From the cell containing the given text, extract its center point as (x, y) coordinate. 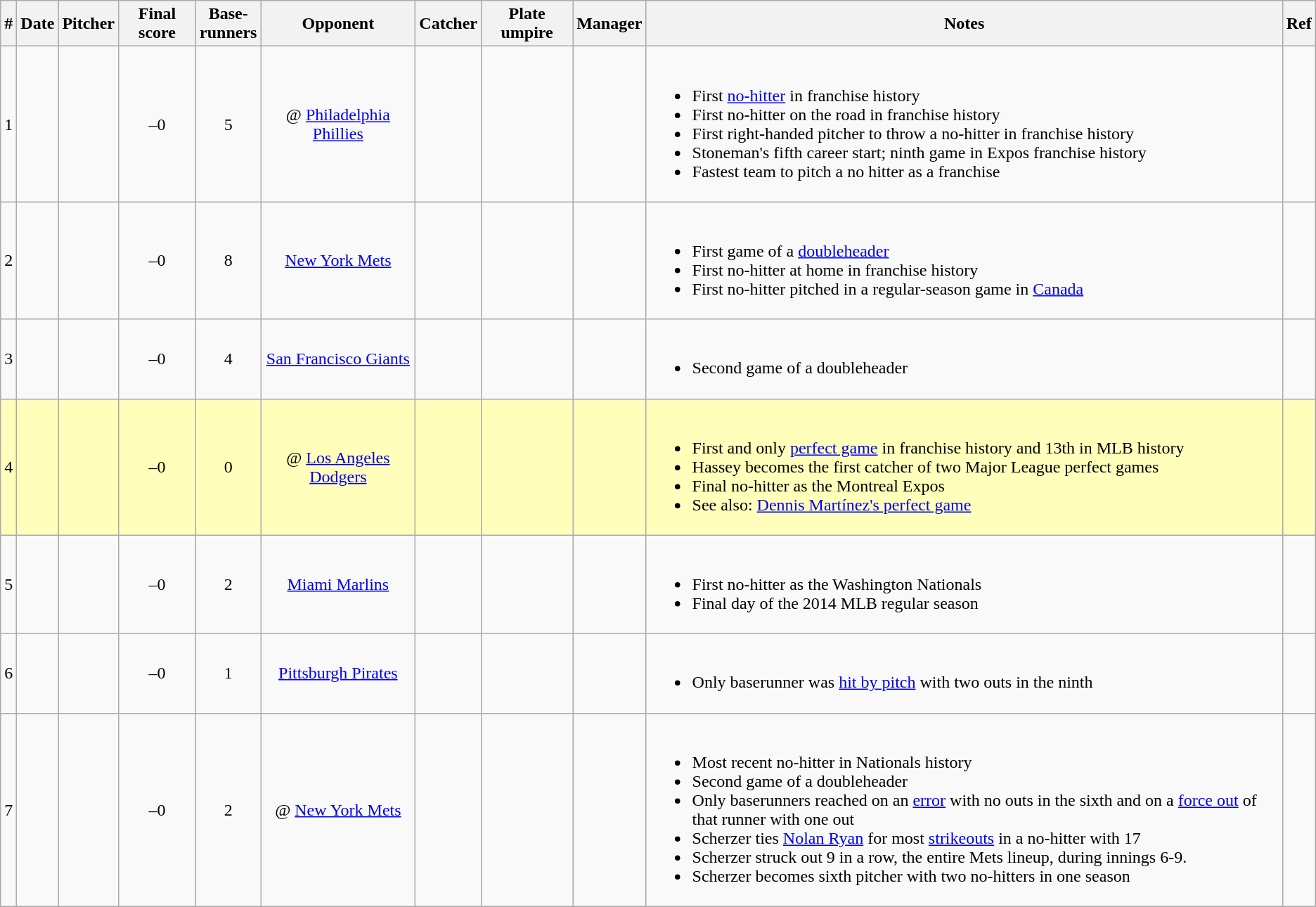
Ref (1299, 24)
3 (8, 359)
8 (228, 260)
Miami Marlins (338, 584)
@ New York Mets (338, 810)
6 (8, 674)
First no-hitter as the Washington NationalsFinal day of the 2014 MLB regular season (965, 584)
Catcher (449, 24)
Opponent (338, 24)
7 (8, 810)
Plate umpire (527, 24)
First game of a doubleheaderFirst no-hitter at home in franchise historyFirst no-hitter pitched in a regular-season game in Canada (965, 260)
Base-runners (228, 24)
Second game of a doubleheader (965, 359)
San Francisco Giants (338, 359)
Date (38, 24)
Pittsburgh Pirates (338, 674)
Pitcher (89, 24)
Manager (609, 24)
Final score (157, 24)
@ Philadelphia Phillies (338, 124)
New York Mets (338, 260)
Notes (965, 24)
# (8, 24)
Only baserunner was hit by pitch with two outs in the ninth (965, 674)
0 (228, 467)
@ Los Angeles Dodgers (338, 467)
